Determine the (X, Y) coordinate at the center of the cell enclosing the given text.  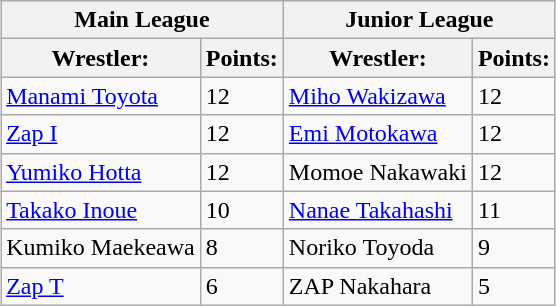
Manami Toyota (101, 96)
Momoe Nakawaki (378, 172)
Zap I (101, 134)
10 (242, 210)
Noriko Toyoda (378, 248)
Zap T (101, 286)
8 (242, 248)
Nanae Takahashi (378, 210)
Junior League (419, 20)
Yumiko Hotta (101, 172)
Emi Motokawa (378, 134)
Takako Inoue (101, 210)
5 (514, 286)
6 (242, 286)
Miho Wakizawa (378, 96)
ZAP Nakahara (378, 286)
11 (514, 210)
Main League (142, 20)
Kumiko Maekeawa (101, 248)
9 (514, 248)
